Return the [x, y] coordinate for the center point of the cell that contains the specified text.  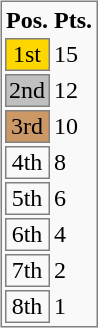
1st [28, 56]
Pts. [74, 21]
3rd [28, 128]
12 [74, 92]
6th [28, 236]
6 [74, 200]
8th [28, 308]
4th [28, 164]
7th [28, 272]
1 [74, 308]
15 [74, 56]
2nd [28, 92]
4 [74, 236]
8 [74, 164]
5th [28, 200]
10 [74, 128]
2 [74, 272]
Pos. [28, 21]
